Extract the (X, Y) coordinate from the center of the cell holding the provided text.  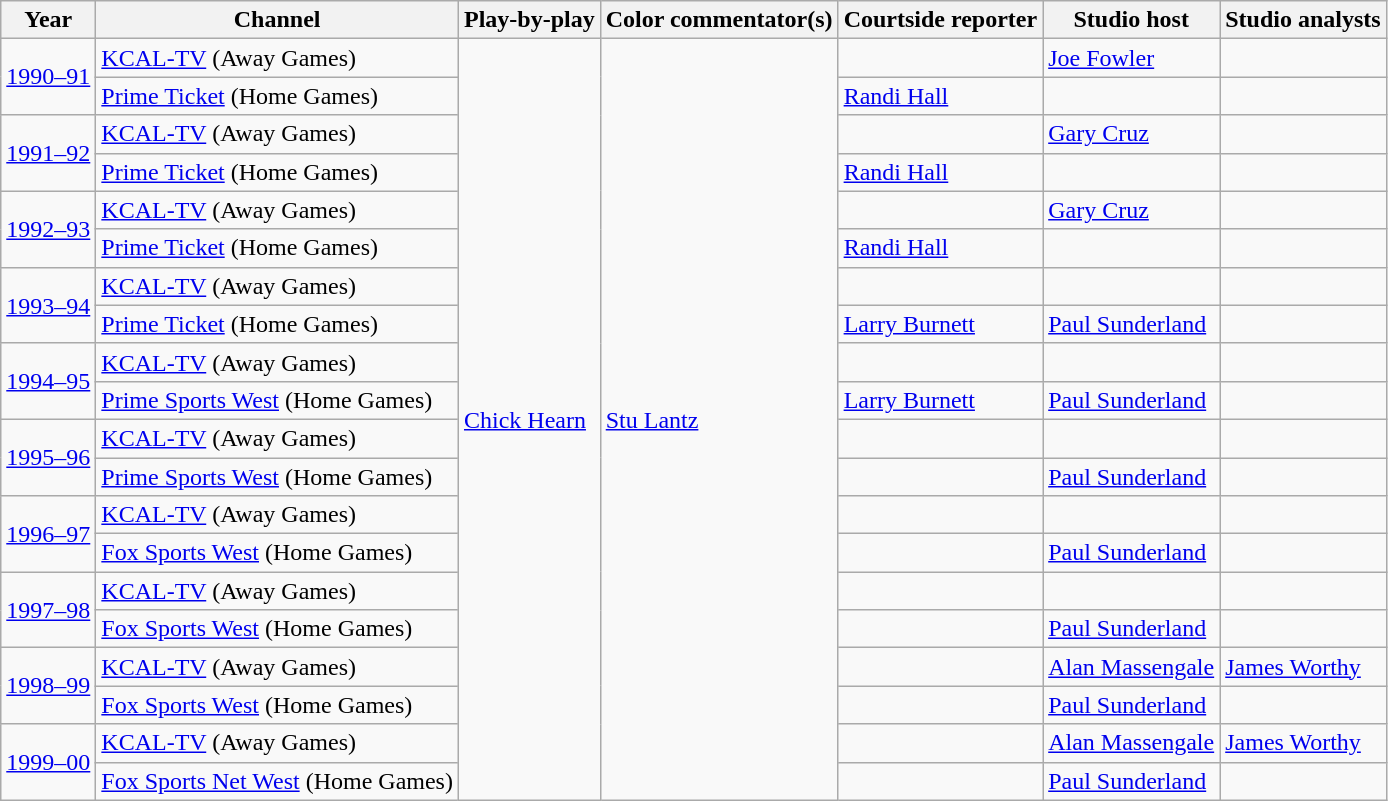
1995–96 (48, 457)
Joe Fowler (1132, 58)
Stu Lantz (719, 420)
1997–98 (48, 610)
1991–92 (48, 153)
Studio host (1132, 20)
Channel (278, 20)
1998–99 (48, 686)
Year (48, 20)
1996–97 (48, 534)
Studio analysts (1303, 20)
Fox Sports Net West (Home Games) (278, 781)
Play-by-play (529, 20)
Courtside reporter (940, 20)
1990–91 (48, 77)
Chick Hearn (529, 420)
1999–00 (48, 762)
1994–95 (48, 381)
1993–94 (48, 305)
1992–93 (48, 229)
Color commentator(s) (719, 20)
